Search for the cell housing the specified text and yield its [x, y] center coordinate. 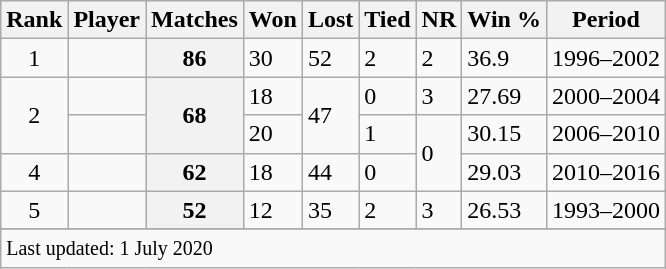
68 [195, 115]
62 [195, 172]
27.69 [504, 96]
36.9 [504, 58]
5 [34, 210]
Win % [504, 20]
20 [272, 134]
2010–2016 [606, 172]
86 [195, 58]
1996–2002 [606, 58]
44 [330, 172]
30.15 [504, 134]
2000–2004 [606, 96]
2006–2010 [606, 134]
Rank [34, 20]
12 [272, 210]
4 [34, 172]
29.03 [504, 172]
Tied [388, 20]
Matches [195, 20]
Lost [330, 20]
30 [272, 58]
35 [330, 210]
Won [272, 20]
NR [439, 20]
Last updated: 1 July 2020 [334, 248]
26.53 [504, 210]
Player [107, 20]
47 [330, 115]
Period [606, 20]
1993–2000 [606, 210]
